Find where the given text appears and provide that cell's center as (X, Y) coordinate. 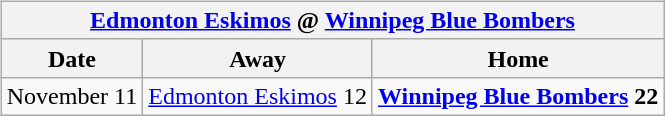
Home (518, 58)
Edmonton Eskimos 12 (258, 96)
Edmonton Eskimos @ Winnipeg Blue Bombers (332, 20)
Date (72, 58)
Winnipeg Blue Bombers 22 (518, 96)
November 11 (72, 96)
Away (258, 58)
